Locate the cell with the specified text and output its (x, y) center coordinate. 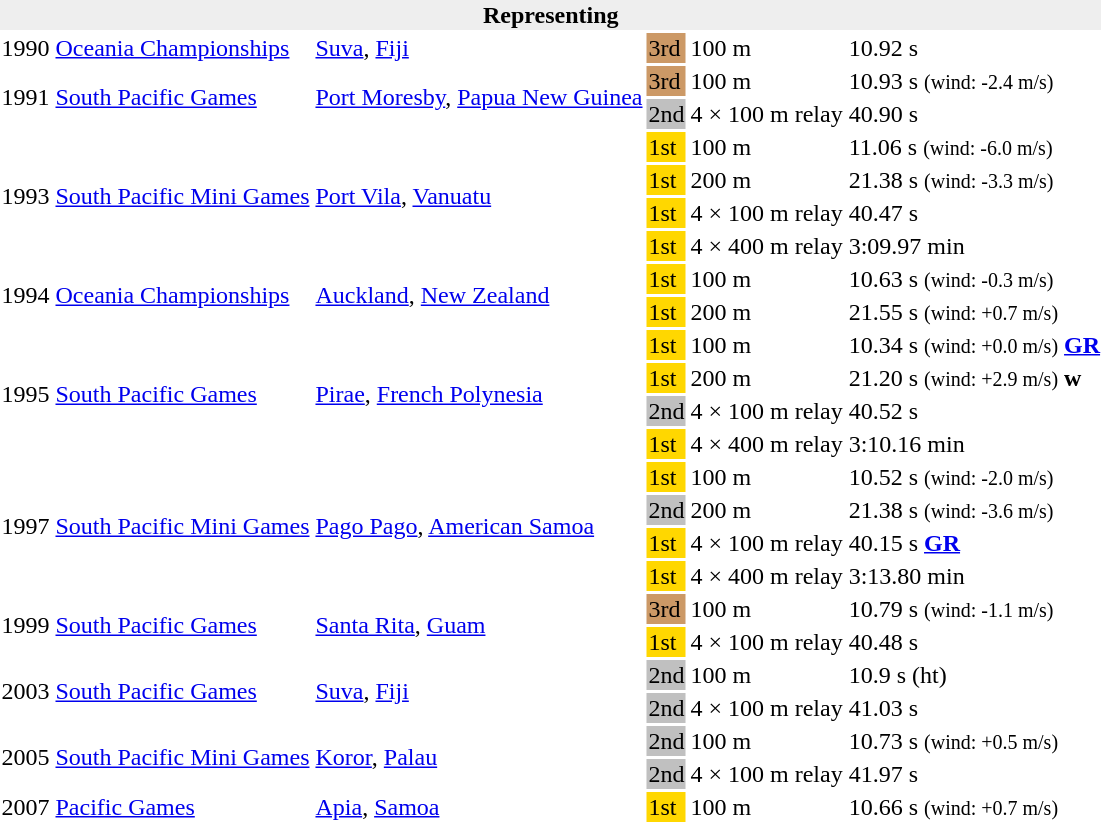
Koror, Palau (479, 758)
Port Moresby, Papua New Guinea (479, 98)
1997 (26, 526)
11.06 s (wind: -6.0 m/s) (974, 147)
1990 (26, 48)
1999 (26, 626)
10.34 s (wind: +0.0 m/s) GR (974, 345)
Pirae, French Polynesia (479, 394)
Port Vila, Vanuatu (479, 196)
Auckland, New Zealand (479, 296)
41.97 s (974, 774)
1993 (26, 196)
Pago Pago, American Samoa (479, 526)
Pacific Games (182, 807)
10.93 s (wind: -2.4 m/s) (974, 81)
3:13.80 min (974, 576)
10.66 s (wind: +0.7 m/s) (974, 807)
2005 (26, 758)
10.73 s (wind: +0.5 m/s) (974, 741)
1994 (26, 296)
2007 (26, 807)
1991 (26, 98)
Apia, Samoa (479, 807)
1995 (26, 394)
10.63 s (wind: -0.3 m/s) (974, 279)
40.52 s (974, 411)
10.79 s (wind: -1.1 m/s) (974, 609)
Santa Rita, Guam (479, 626)
21.20 s (wind: +2.9 m/s) w (974, 378)
40.48 s (974, 642)
10.52 s (wind: -2.0 m/s) (974, 477)
40.47 s (974, 213)
10.92 s (974, 48)
2003 (26, 692)
21.38 s (wind: -3.3 m/s) (974, 180)
21.38 s (wind: -3.6 m/s) (974, 510)
3:09.97 min (974, 246)
3:10.16 min (974, 444)
40.90 s (974, 114)
41.03 s (974, 708)
10.9 s (ht) (974, 675)
40.15 s GR (974, 543)
21.55 s (wind: +0.7 m/s) (974, 312)
